Pinpoint the cell where the given text exists, returning its (x, y) midpoint coordinate. 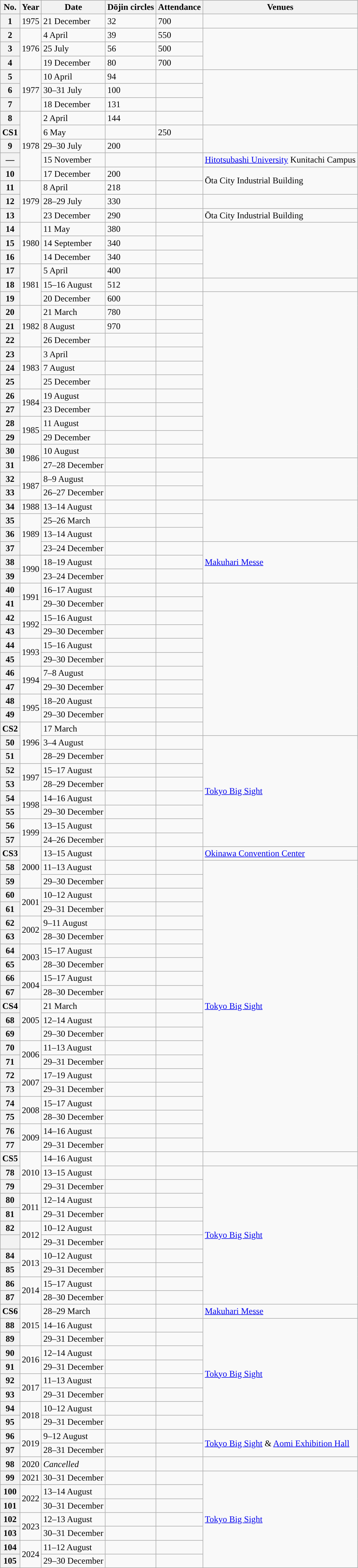
600 (130, 299)
28–29 March (74, 1311)
88 (10, 1325)
44 (10, 645)
970 (130, 326)
101 (10, 1506)
2000 (31, 867)
11 August (74, 424)
28–31 December (74, 1450)
103 (10, 1533)
12 (10, 202)
2021 (31, 1478)
2020 (31, 1464)
8 April (74, 188)
19 August (74, 395)
17 March (74, 729)
16–17 August (74, 590)
16 (10, 257)
1 (10, 21)
2008 (31, 1110)
10 April (74, 77)
30–31 July (74, 90)
17 December (74, 174)
1990 (31, 569)
30 (10, 451)
85 (10, 1269)
144 (130, 118)
11 May (74, 229)
74 (10, 1103)
1988 (31, 507)
26 (10, 395)
10 (10, 174)
28 (10, 424)
8 August (74, 326)
1977 (31, 90)
Date (74, 7)
98 (10, 1464)
9–11 August (74, 923)
218 (130, 188)
2011 (31, 1207)
Attendance (179, 7)
25 December (74, 382)
28–29 July (74, 202)
8 (10, 118)
40 (10, 590)
8–9 August (74, 479)
290 (130, 215)
CS4 (10, 1006)
25 July (74, 49)
2017 (31, 1388)
2015 (31, 1325)
CS2 (10, 729)
26 December (74, 340)
15 November (74, 160)
4 (10, 63)
1993 (31, 652)
2009 (31, 1138)
72 (10, 1076)
CS5 (10, 1159)
1981 (31, 285)
5 (10, 77)
6 May (74, 132)
500 (179, 49)
512 (130, 285)
89 (10, 1339)
1985 (31, 430)
2005 (31, 1020)
4 April (74, 35)
7–8 August (74, 673)
21 December (74, 21)
63 (10, 937)
96 (10, 1436)
1980 (31, 243)
46 (10, 673)
18–20 August (74, 701)
35 (10, 520)
97 (10, 1450)
58 (10, 867)
38 (10, 562)
1984 (31, 402)
3 (10, 49)
10 August (74, 451)
Tokyo Big Sight & Aomi Exhibition Hall (280, 1443)
2003 (31, 957)
60 (10, 895)
330 (130, 202)
18 (10, 285)
48 (10, 701)
27–28 December (74, 465)
73 (10, 1089)
90 (10, 1353)
2013 (31, 1263)
62 (10, 923)
131 (130, 104)
105 (10, 1561)
81 (10, 1214)
29 December (74, 437)
CS1 (10, 132)
17 (10, 271)
25 (10, 382)
1978 (31, 146)
1991 (31, 597)
— (10, 160)
2 April (74, 118)
2024 (31, 1554)
23 (10, 354)
24 (10, 368)
2007 (31, 1083)
2 (10, 35)
64 (10, 951)
52 (10, 770)
18 December (74, 104)
79 (10, 1186)
95 (10, 1422)
91 (10, 1367)
Okinawa Convention Center (280, 854)
20 December (74, 299)
78 (10, 1173)
84 (10, 1256)
550 (179, 35)
61 (10, 909)
37 (10, 548)
24–26 December (74, 839)
18–19 August (74, 562)
45 (10, 659)
75 (10, 1117)
86 (10, 1283)
76 (10, 1131)
1979 (31, 202)
15 (10, 243)
9 (10, 146)
250 (179, 132)
2004 (31, 985)
Cancelled (74, 1464)
3 April (74, 354)
1976 (31, 49)
380 (130, 229)
27 (10, 410)
1983 (31, 368)
49 (10, 715)
400 (130, 271)
9–12 August (74, 1436)
3–4 August (74, 742)
CS3 (10, 854)
54 (10, 798)
70 (10, 1048)
99 (10, 1478)
2018 (31, 1415)
19 (10, 299)
2022 (31, 1498)
2006 (31, 1054)
50 (10, 742)
1998 (31, 805)
7 August (74, 368)
CS6 (10, 1311)
11–12 August (74, 1547)
87 (10, 1298)
29–30 July (74, 146)
26–27 December (74, 493)
57 (10, 839)
1982 (31, 326)
66 (10, 978)
5 April (74, 271)
Year (31, 7)
104 (10, 1547)
22 (10, 340)
1987 (31, 486)
33 (10, 493)
2023 (31, 1526)
92 (10, 1381)
77 (10, 1145)
25–26 March (74, 520)
71 (10, 1062)
1975 (31, 21)
7 (10, 104)
13 (10, 215)
59 (10, 881)
1986 (31, 458)
82 (10, 1228)
19 December (74, 63)
11 (10, 188)
67 (10, 992)
2002 (31, 930)
31 (10, 465)
12–13 August (74, 1520)
68 (10, 1020)
20 (10, 312)
51 (10, 756)
Venues (280, 7)
1999 (31, 832)
53 (10, 784)
1989 (31, 534)
2010 (31, 1173)
102 (10, 1520)
1997 (31, 777)
14 (10, 229)
41 (10, 604)
No. (10, 7)
65 (10, 964)
47 (10, 687)
1996 (31, 742)
Dōjin circles (130, 7)
2019 (31, 1443)
34 (10, 507)
93 (10, 1395)
21 (10, 326)
69 (10, 1034)
6 (10, 90)
1995 (31, 708)
2014 (31, 1290)
17–19 August (74, 1076)
29 (10, 437)
14 September (74, 243)
14 December (74, 257)
36 (10, 534)
1994 (31, 680)
Hitotsubashi University Kunitachi Campus (280, 160)
2001 (31, 902)
55 (10, 812)
43 (10, 632)
1992 (31, 625)
780 (130, 312)
2012 (31, 1235)
2016 (31, 1360)
42 (10, 618)
